Return [x, y] of the center of cell containing provided text 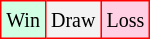
Draw [72, 20]
Win [24, 20]
Loss [126, 20]
